Determine the (X, Y) coordinate at the center of the cell enclosing the given text.  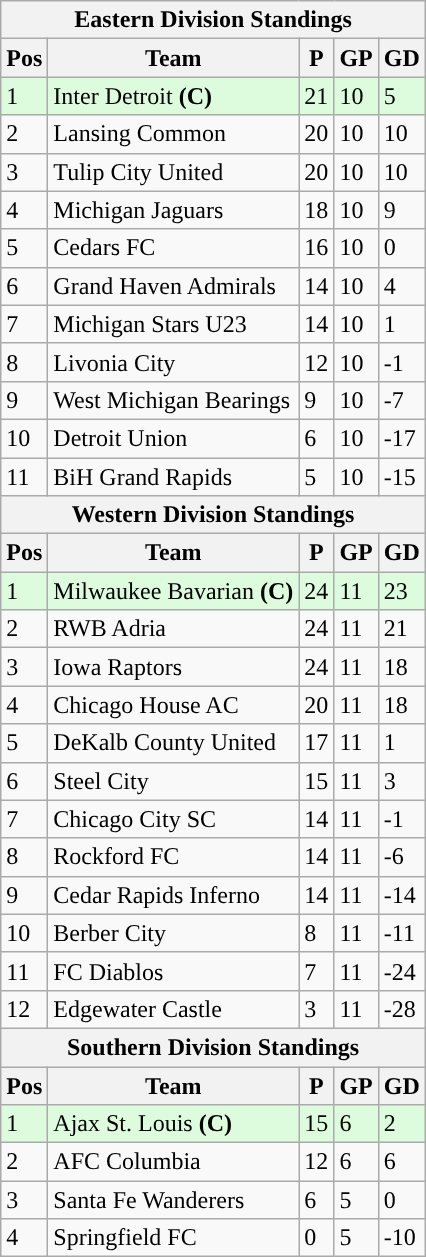
Michigan Stars U23 (174, 324)
-6 (402, 857)
Berber City (174, 933)
Cedar Rapids Inferno (174, 895)
Springfield FC (174, 1238)
-17 (402, 438)
Steel City (174, 781)
Ajax St. Louis (C) (174, 1124)
Lansing Common (174, 134)
-14 (402, 895)
Western Division Standings (214, 515)
Eastern Division Standings (214, 20)
Milwaukee Bavarian (C) (174, 591)
AFC Columbia (174, 1162)
Livonia City (174, 362)
FC Diablos (174, 971)
-7 (402, 400)
-10 (402, 1238)
Southern Division Standings (214, 1047)
Iowa Raptors (174, 667)
Edgewater Castle (174, 1009)
-24 (402, 971)
Rockford FC (174, 857)
Santa Fe Wanderers (174, 1200)
BiH Grand Rapids (174, 477)
-11 (402, 933)
Detroit Union (174, 438)
-28 (402, 1009)
Tulip City United (174, 172)
23 (402, 591)
Grand Haven Admirals (174, 286)
DeKalb County United (174, 743)
16 (316, 248)
17 (316, 743)
Inter Detroit (C) (174, 96)
Chicago City SC (174, 819)
Cedars FC (174, 248)
Chicago House AC (174, 705)
West Michigan Bearings (174, 400)
Michigan Jaguars (174, 210)
RWB Adria (174, 629)
-15 (402, 477)
